Return the [X, Y] coordinate for the center point of the cell that contains the specified text.  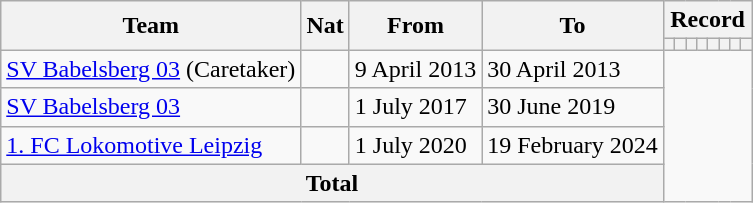
To [573, 26]
From [415, 26]
1 July 2017 [415, 107]
30 June 2019 [573, 107]
Record [707, 20]
Nat [325, 26]
SV Babelsberg 03 [151, 107]
30 April 2013 [573, 69]
1 July 2020 [415, 145]
9 April 2013 [415, 69]
SV Babelsberg 03 (Caretaker) [151, 69]
Team [151, 26]
19 February 2024 [573, 145]
Total [332, 183]
1. FC Lokomotive Leipzig [151, 145]
